For the text-containing cell, return its midpoint in (X, Y) coordinate format. 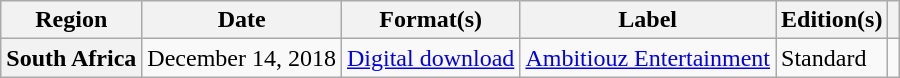
Date (242, 20)
Format(s) (430, 20)
December 14, 2018 (242, 58)
Standard (832, 58)
Edition(s) (832, 20)
Ambitiouz Entertainment (648, 58)
Digital download (430, 58)
South Africa (72, 58)
Label (648, 20)
Region (72, 20)
